Capture the cell that displays the provided text and extract its (x, y) central coordinate. 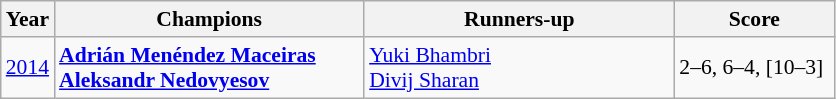
Runners-up (519, 19)
Year (28, 19)
Champions (209, 19)
2014 (28, 68)
Adrián Menéndez Maceiras Aleksandr Nedovyesov (209, 68)
Yuki Bhambri Divij Sharan (519, 68)
2–6, 6–4, [10–3] (754, 68)
Score (754, 19)
